Determine the (X, Y) coordinate at the center of the cell enclosing the given text.  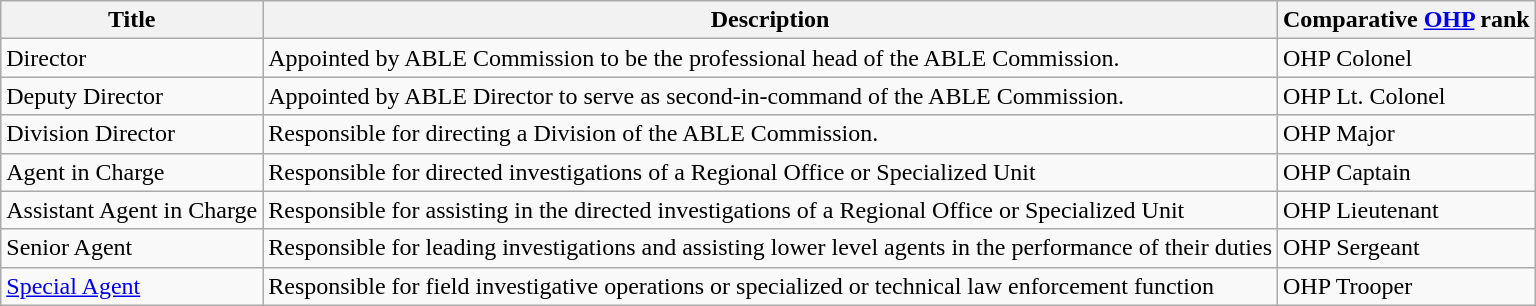
Comparative OHP rank (1407, 20)
OHP Colonel (1407, 58)
Agent in Charge (132, 172)
Appointed by ABLE Commission to be the professional head of the ABLE Commission. (770, 58)
OHP Trooper (1407, 286)
OHP Major (1407, 134)
Division Director (132, 134)
Deputy Director (132, 96)
OHP Sergeant (1407, 248)
Director (132, 58)
OHP Lieutenant (1407, 210)
Description (770, 20)
OHP Captain (1407, 172)
Appointed by ABLE Director to serve as second-in-command of the ABLE Commission. (770, 96)
Special Agent (132, 286)
OHP Lt. Colonel (1407, 96)
Responsible for assisting in the directed investigations of a Regional Office or Specialized Unit (770, 210)
Responsible for field investigative operations or specialized or technical law enforcement function (770, 286)
Title (132, 20)
Assistant Agent in Charge (132, 210)
Responsible for directed investigations of a Regional Office or Specialized Unit (770, 172)
Responsible for directing a Division of the ABLE Commission. (770, 134)
Responsible for leading investigations and assisting lower level agents in the performance of their duties (770, 248)
Senior Agent (132, 248)
